Capture the cell that displays the provided text and extract its [x, y] central coordinate. 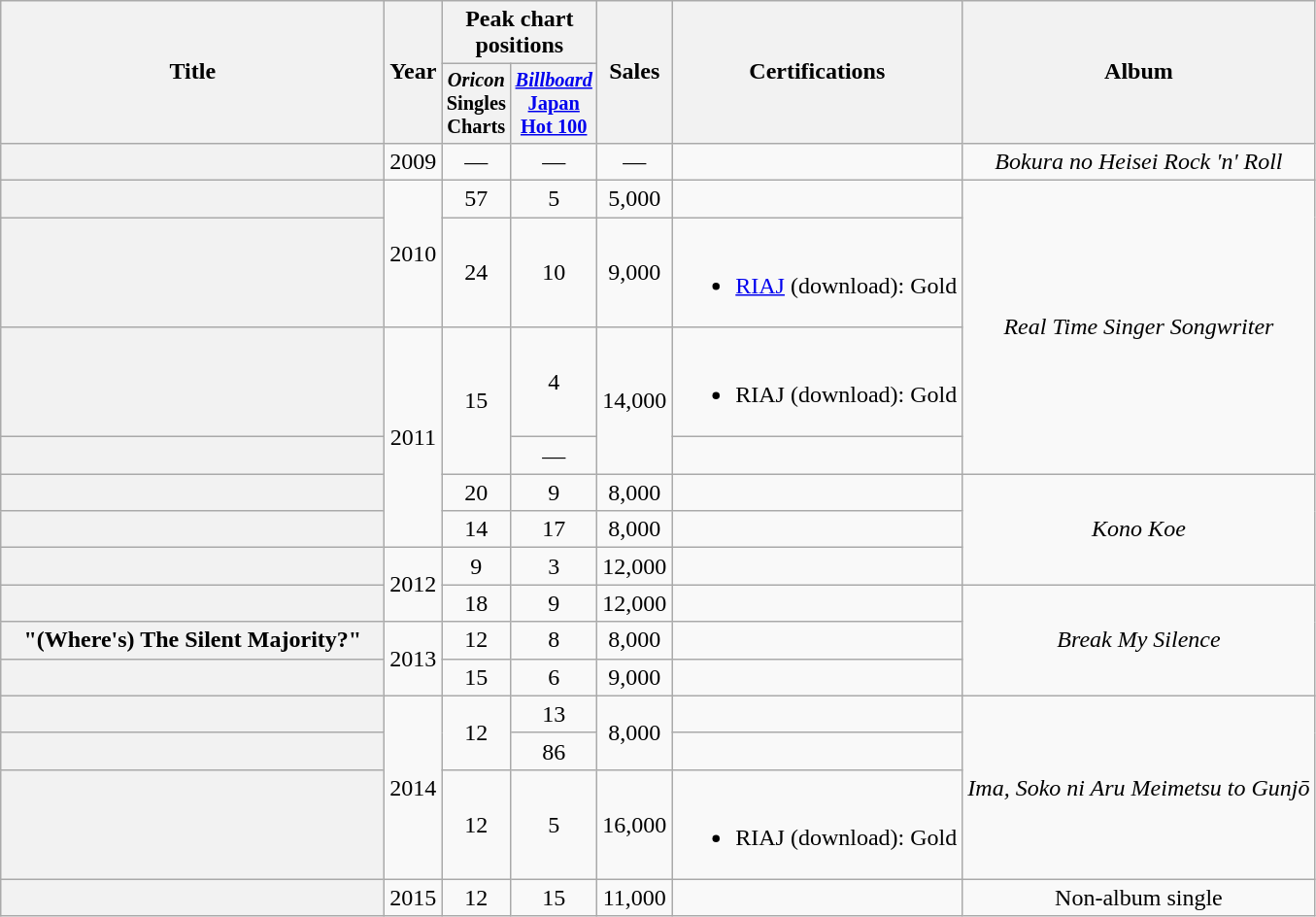
14 [476, 529]
Break My Silence [1138, 640]
57 [476, 199]
18 [476, 603]
Real Time Singer Songwriter [1138, 327]
2014 [414, 787]
2013 [414, 659]
2010 [414, 255]
"(Where's) The Silent Majority?" [192, 640]
14,000 [635, 400]
2015 [414, 898]
2009 [414, 161]
4 [554, 383]
Year [414, 72]
20 [476, 492]
10 [554, 272]
24 [476, 272]
5,000 [635, 199]
86 [554, 751]
17 [554, 529]
Oricon Singles Charts [476, 104]
Kono Koe [1138, 529]
Title [192, 72]
2012 [414, 585]
Album [1138, 72]
Non-album single [1138, 898]
8 [554, 640]
2011 [414, 437]
Sales [635, 72]
13 [554, 714]
3 [554, 566]
Ima, Soko ni Aru Meimetsu to Gunjō [1138, 787]
6 [554, 677]
Peak chart positions [520, 33]
11,000 [635, 898]
Certifications [818, 72]
16,000 [635, 824]
Billboard Japan Hot 100 [554, 104]
Bokura no Heisei Rock 'n' Roll [1138, 161]
